Determine the [x, y] coordinate at the center of the cell enclosing the given text.  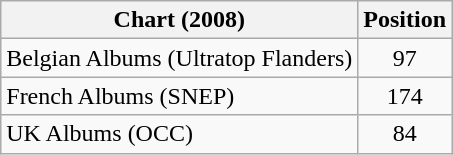
Position [405, 20]
174 [405, 96]
Belgian Albums (Ultratop Flanders) [180, 58]
84 [405, 134]
UK Albums (OCC) [180, 134]
Chart (2008) [180, 20]
97 [405, 58]
French Albums (SNEP) [180, 96]
